Search for the cell housing the specified text and yield its [X, Y] center coordinate. 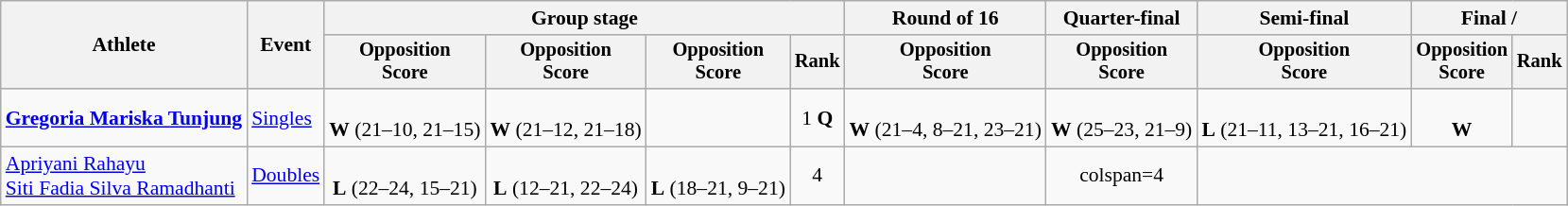
Singles [285, 117]
W (21–12, 21–18) [565, 117]
1 Q [818, 117]
W [1461, 117]
Group stage [584, 18]
Athlete [124, 45]
Quarter-final [1121, 18]
W (21–10, 21–15) [405, 117]
Round of 16 [945, 18]
Apriyani RahayuSiti Fadia Silva Ramadhanti [124, 176]
W (21–4, 8–21, 23–21) [945, 117]
Semi-final [1304, 18]
Event [285, 45]
Final / [1489, 18]
L (12–21, 22–24) [565, 176]
Gregoria Mariska Tunjung [124, 117]
L (21–11, 13–21, 16–21) [1304, 117]
W (25–23, 21–9) [1121, 117]
4 [818, 176]
colspan=4 [1121, 176]
L (18–21, 9–21) [718, 176]
L (22–24, 15–21) [405, 176]
Doubles [285, 176]
